Return (X, Y) of the center of cell containing provided text 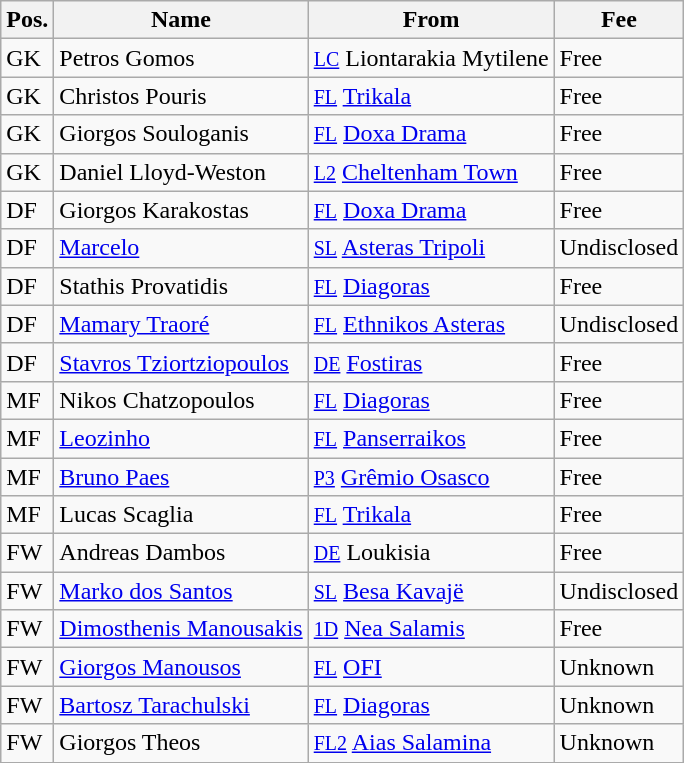
Nikos Chatzopoulos (181, 400)
Bruno Paes (181, 477)
Marcelo (181, 248)
P3 Grêmio Osasco (431, 477)
Pos. (28, 20)
DE Loukisia (431, 553)
FL Panserraikos (431, 438)
SL Besa Kavajë (431, 591)
FL Ethnikos Asteras (431, 324)
Stathis Provatidis (181, 286)
Christos Pouris (181, 96)
SL Asteras Tripoli (431, 248)
LC Liontarakia Mytilene (431, 58)
Giorgos Manousos (181, 667)
Fee (619, 20)
Marko dos Santos (181, 591)
Stavros Tziortziopoulos (181, 362)
From (431, 20)
Leozinho (181, 438)
1D Nea Salamis (431, 629)
Name (181, 20)
Andreas Dambos (181, 553)
Mamary Traoré (181, 324)
L2 Cheltenham Town (431, 172)
FL2 Aias Salamina (431, 743)
Daniel Lloyd-Weston (181, 172)
Petros Gomos (181, 58)
Lucas Scaglia (181, 515)
Bartosz Tarachulski (181, 705)
Giorgos Souloganis (181, 134)
Dimosthenis Manousakis (181, 629)
FL OFI (431, 667)
Giorgos Karakostas (181, 210)
DE Fostiras (431, 362)
Giorgos Theos (181, 743)
